Return the (x, y) coordinate for the center point of the cell that contains the specified text.  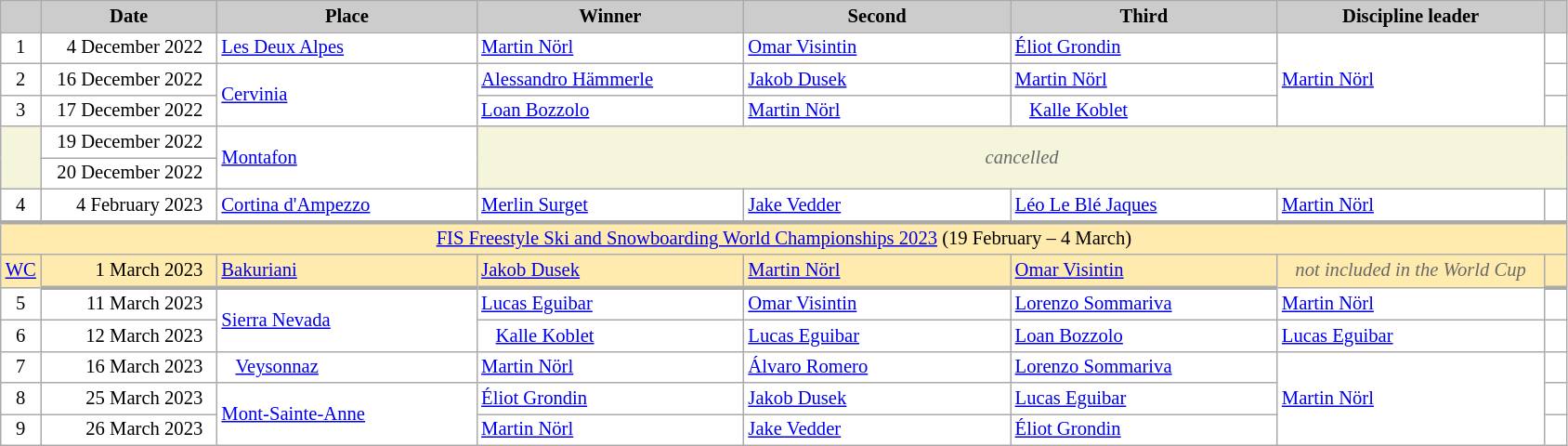
Bakuriani (346, 271)
19 December 2022 (129, 142)
Montafon (346, 158)
Winner (609, 16)
FIS Freestyle Ski and Snowboarding World Championships 2023 (19 February – 4 March) (784, 238)
WC (20, 271)
20 December 2022 (129, 173)
Second (877, 16)
16 December 2022 (129, 79)
cancelled (1022, 158)
Date (129, 16)
Veysonnaz (346, 367)
5 (20, 303)
4 December 2022 (129, 47)
not included in the World Cup (1410, 271)
Sierra Nevada (346, 320)
Discipline leader (1410, 16)
Alessandro Hämmerle (609, 79)
4 February 2023 (129, 204)
Léo Le Blé Jaques (1144, 204)
3 (20, 111)
1 March 2023 (129, 271)
12 March 2023 (129, 335)
4 (20, 204)
6 (20, 335)
Merlin Surget (609, 204)
Third (1144, 16)
1 (20, 47)
8 (20, 399)
Place (346, 16)
16 March 2023 (129, 367)
Mont-Sainte-Anne (346, 414)
7 (20, 367)
Cortina d'Ampezzo (346, 204)
26 March 2023 (129, 429)
11 March 2023 (129, 303)
2 (20, 79)
17 December 2022 (129, 111)
Les Deux Alpes (346, 47)
25 March 2023 (129, 399)
Cervinia (346, 95)
9 (20, 429)
Álvaro Romero (877, 367)
